Determine the (X, Y) coordinate at the center of the cell enclosing the given text.  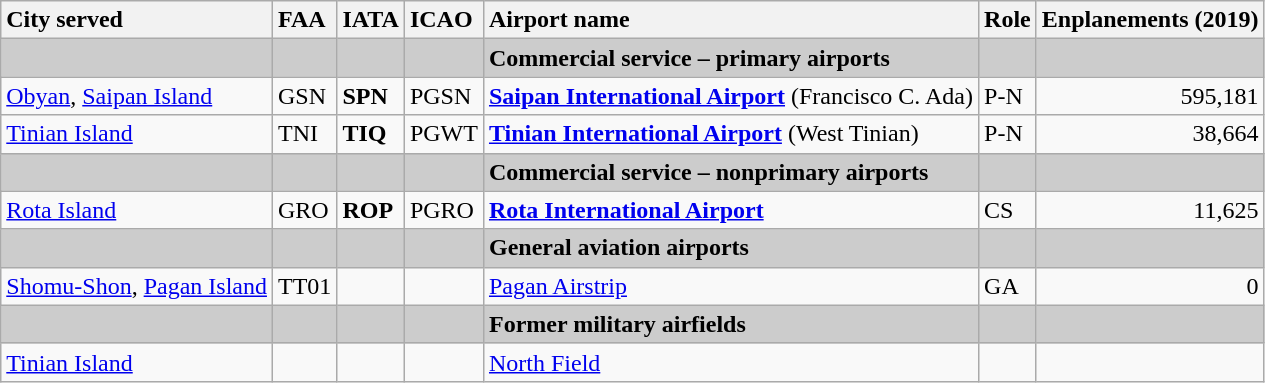
PGWT (444, 134)
Shomu-Shon, Pagan Island (137, 286)
Former military airfields (730, 324)
ICAO (444, 20)
City served (137, 20)
Enplanements (2019) (1150, 20)
PGSN (444, 96)
Pagan Airstrip (730, 286)
TNI (304, 134)
IATA (371, 20)
General aviation airports (730, 248)
Rota International Airport (730, 210)
595,181 (1150, 96)
North Field (730, 362)
PGRO (444, 210)
11,625 (1150, 210)
0 (1150, 286)
GA (1008, 286)
GSN (304, 96)
Tinian International Airport (West Tinian) (730, 134)
TT01 (304, 286)
Role (1008, 20)
Saipan International Airport (Francisco C. Ada) (730, 96)
FAA (304, 20)
GRO (304, 210)
Rota Island (137, 210)
SPN (371, 96)
TIQ (371, 134)
Commercial service – primary airports (730, 58)
CS (1008, 210)
Airport name (730, 20)
Commercial service – nonprimary airports (730, 172)
Obyan, Saipan Island (137, 96)
ROP (371, 210)
38,664 (1150, 134)
